Return the (x, y) coordinate for the center point of the cell that contains the specified text.  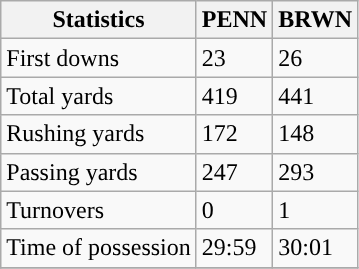
419 (234, 96)
172 (234, 134)
Statistics (99, 20)
BRWN (316, 20)
1 (316, 210)
247 (234, 172)
441 (316, 96)
148 (316, 134)
Turnovers (99, 210)
23 (234, 58)
29:59 (234, 248)
Time of possession (99, 248)
Total yards (99, 96)
293 (316, 172)
26 (316, 58)
0 (234, 210)
Rushing yards (99, 134)
First downs (99, 58)
PENN (234, 20)
Passing yards (99, 172)
30:01 (316, 248)
